Find where the given text appears and provide that cell's center as [X, Y] coordinate. 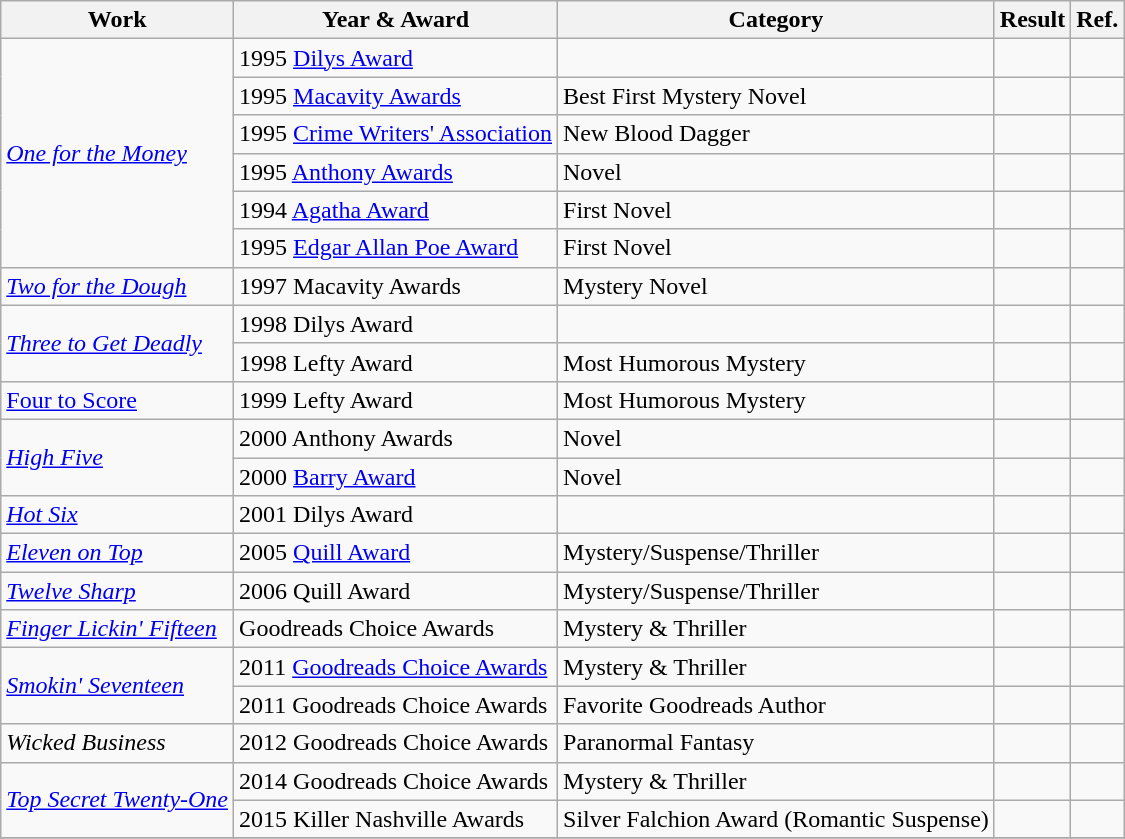
Smokin' Seventeen [118, 686]
2005 Quill Award [396, 553]
Year & Award [396, 20]
2012 Goodreads Choice Awards [396, 743]
1995 Macavity Awards [396, 96]
Four to Score [118, 400]
Silver Falchion Award (Romantic Suspense) [776, 819]
1998 Dilys Award [396, 324]
1995 Edgar Allan Poe Award [396, 248]
Twelve Sharp [118, 591]
1994 Agatha Award [396, 210]
1995 Crime Writers' Association [396, 134]
Work [118, 20]
Wicked Business [118, 743]
Best First Mystery Novel [776, 96]
Finger Lickin' Fifteen [118, 629]
Result [1032, 20]
Eleven on Top [118, 553]
High Five [118, 457]
2000 Anthony Awards [396, 438]
One for the Money [118, 153]
New Blood Dagger [776, 134]
Two for the Dough [118, 286]
Three to Get Deadly [118, 343]
1997 Macavity Awards [396, 286]
Top Secret Twenty-One [118, 800]
1999 Lefty Award [396, 400]
Goodreads Choice Awards [396, 629]
Ref. [1098, 20]
1995 Dilys Award [396, 58]
Hot Six [118, 515]
1998 Lefty Award [396, 362]
Paranormal Fantasy [776, 743]
2001 Dilys Award [396, 515]
Category [776, 20]
2015 Killer Nashville Awards [396, 819]
2014 Goodreads Choice Awards [396, 781]
2000 Barry Award [396, 477]
Mystery Novel [776, 286]
2006 Quill Award [396, 591]
1995 Anthony Awards [396, 172]
Favorite Goodreads Author [776, 705]
